Capture the cell that displays the provided text and extract its (x, y) central coordinate. 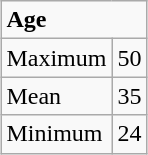
Age (74, 20)
Minimum (56, 134)
50 (130, 58)
24 (130, 134)
Mean (56, 96)
35 (130, 96)
Maximum (56, 58)
